Output the [x, y] coordinate of the center of the cell containing the given text.  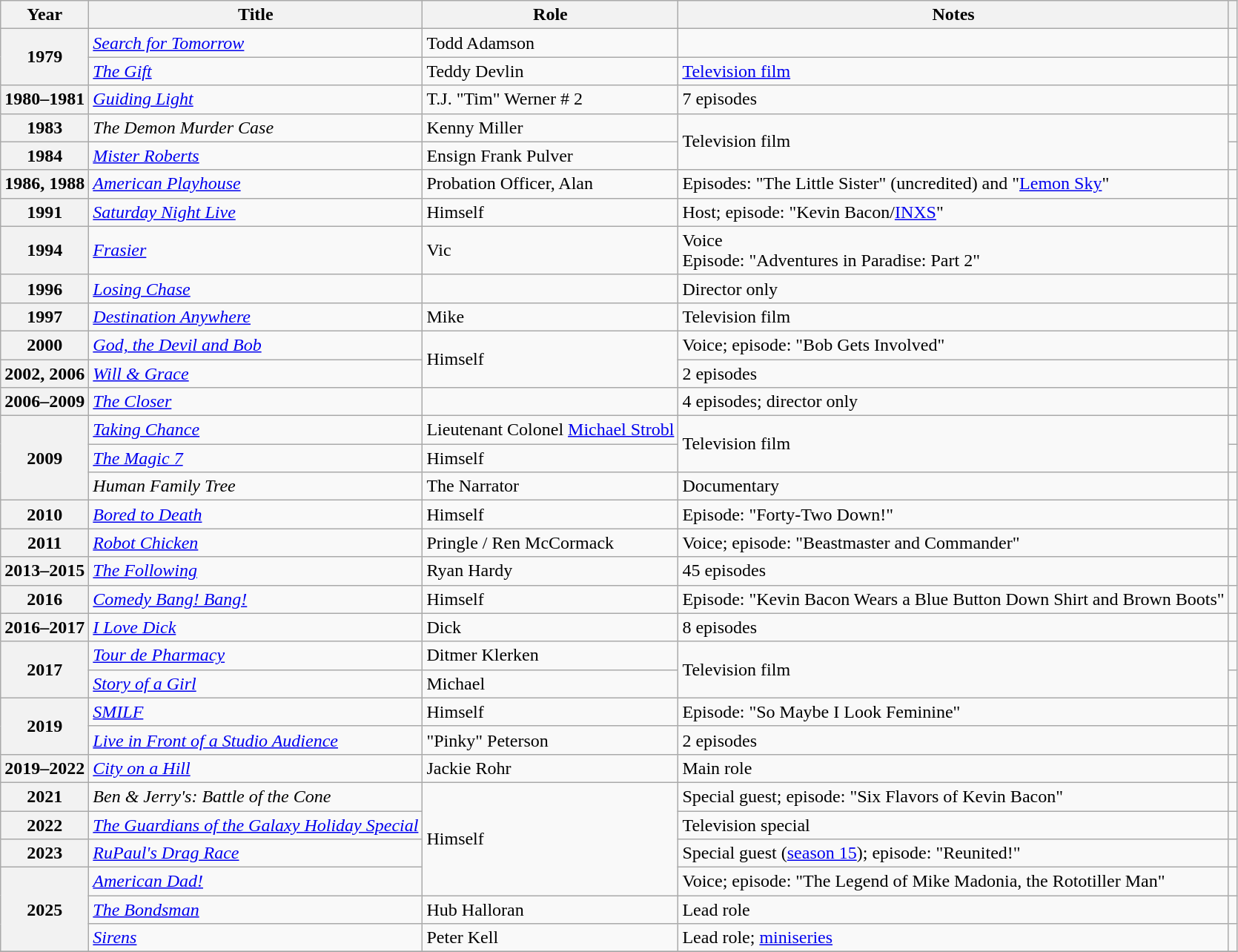
Lieutenant Colonel Michael Strobl [550, 430]
Frasier [256, 251]
Director only [953, 288]
Lead role [953, 910]
Comedy Bang! Bang! [256, 599]
2013–2015 [44, 571]
Special guest; episode: "Six Flavors of Kevin Bacon" [953, 796]
The Bondsman [256, 910]
1984 [44, 156]
The Guardians of the Galaxy Holiday Special [256, 825]
Vic [550, 251]
4 episodes; director only [953, 402]
Lead role; miniseries [953, 938]
Teddy Devlin [550, 71]
Tour de Pharmacy [256, 655]
God, the Devil and Bob [256, 345]
Probation Officer, Alan [550, 184]
Episode: "So Maybe I Look Feminine" [953, 712]
Voice; episode: "The Legend of Mike Madonia, the Rototiller Man" [953, 882]
2025 [44, 910]
1994 [44, 251]
1986, 1988 [44, 184]
The Magic 7 [256, 458]
45 episodes [953, 571]
Michael [550, 684]
Episode: "Kevin Bacon Wears a Blue Button Down Shirt and Brown Boots" [953, 599]
American Playhouse [256, 184]
City on a Hill [256, 768]
Ben & Jerry's: Battle of the Cone [256, 796]
2000 [44, 345]
T.J. "Tim" Werner # 2 [550, 99]
2002, 2006 [44, 373]
I Love Dick [256, 627]
1991 [44, 212]
The Closer [256, 402]
2016–2017 [44, 627]
Story of a Girl [256, 684]
1997 [44, 317]
2019–2022 [44, 768]
RuPaul's Drag Race [256, 853]
Guiding Light [256, 99]
2023 [44, 853]
Sirens [256, 938]
Search for Tomorrow [256, 43]
Taking Chance [256, 430]
Live in Front of a Studio Audience [256, 740]
Pringle / Ren McCormack [550, 543]
1983 [44, 128]
Todd Adamson [550, 43]
Year [44, 15]
2019 [44, 726]
"Pinky" Peterson [550, 740]
Bored to Death [256, 515]
7 episodes [953, 99]
Episode: "Forty-Two Down!" [953, 515]
The Narrator [550, 486]
Episodes: "The Little Sister" (uncredited) and "Lemon Sky" [953, 184]
Robot Chicken [256, 543]
Ryan Hardy [550, 571]
Kenny Miller [550, 128]
Saturday Night Live [256, 212]
Host; episode: "Kevin Bacon/INXS" [953, 212]
1979 [44, 57]
Will & Grace [256, 373]
Destination Anywhere [256, 317]
VoiceEpisode: "Adventures in Paradise: Part 2" [953, 251]
The Demon Murder Case [256, 128]
2017 [44, 670]
Special guest (season 15); episode: "Reunited!" [953, 853]
Main role [953, 768]
Ditmer Klerken [550, 655]
8 episodes [953, 627]
Documentary [953, 486]
2006–2009 [44, 402]
Voice; episode: "Bob Gets Involved" [953, 345]
2009 [44, 458]
Losing Chase [256, 288]
Mike [550, 317]
2010 [44, 515]
Hub Halloran [550, 910]
Jackie Rohr [550, 768]
Peter Kell [550, 938]
American Dad! [256, 882]
Notes [953, 15]
1980–1981 [44, 99]
Voice; episode: "Beastmaster and Commander" [953, 543]
1996 [44, 288]
2011 [44, 543]
Mister Roberts [256, 156]
The Gift [256, 71]
SMILF [256, 712]
Human Family Tree [256, 486]
Role [550, 15]
Dick [550, 627]
The Following [256, 571]
Title [256, 15]
Ensign Frank Pulver [550, 156]
2021 [44, 796]
2016 [44, 599]
Television special [953, 825]
2022 [44, 825]
